Find where the given text appears and provide that cell's center as [x, y] coordinate. 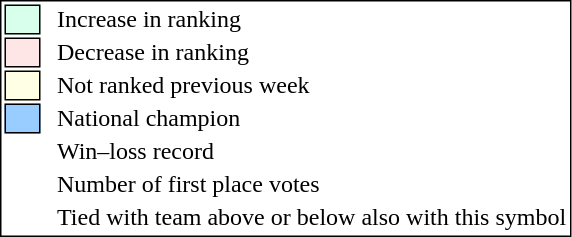
Increase in ranking [312, 19]
Not ranked previous week [312, 85]
Win–loss record [312, 151]
Tied with team above or below also with this symbol [312, 217]
National champion [312, 119]
Decrease in ranking [312, 53]
Number of first place votes [312, 185]
